Identify which cell holds the provided text, then report its [X, Y] central coordinate. 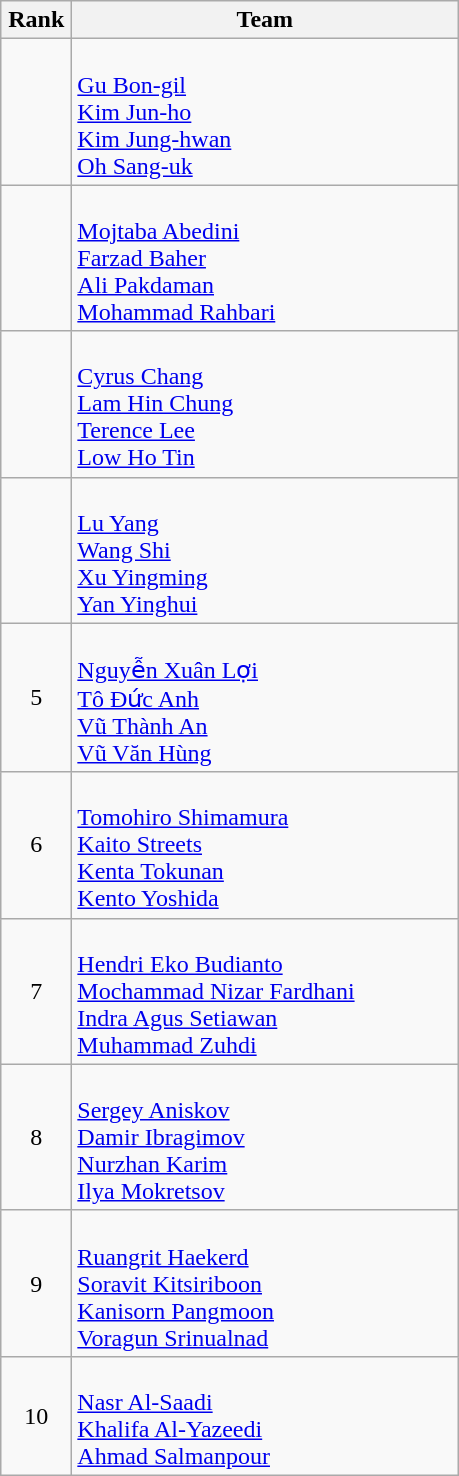
Tomohiro ShimamuraKaito StreetsKenta TokunanKento Yoshida [265, 845]
Mojtaba AbediniFarzad BaherAli PakdamanMohammad Rahbari [265, 258]
7 [36, 991]
Nguyễn Xuân LợiTô Đức AnhVũ Thành AnVũ Văn Hùng [265, 698]
5 [36, 698]
6 [36, 845]
Ruangrit HaekerdSoravit KitsiriboonKanisorn PangmoonVoragun Srinualnad [265, 1283]
Cyrus ChangLam Hin ChungTerence LeeLow Ho Tin [265, 404]
Team [265, 20]
Hendri Eko BudiantoMochammad Nizar FardhaniIndra Agus SetiawanMuhammad Zuhdi [265, 991]
Nasr Al-SaadiKhalifa Al-YazeediAhmad Salmanpour [265, 1416]
Gu Bon-gilKim Jun-hoKim Jung-hwanOh Sang-uk [265, 112]
Sergey AniskovDamir IbragimovNurzhan KarimIlya Mokretsov [265, 1137]
Lu YangWang ShiXu YingmingYan Yinghui [265, 550]
9 [36, 1283]
Rank [36, 20]
8 [36, 1137]
10 [36, 1416]
